Identify which cell holds the provided text, then report its [X, Y] central coordinate. 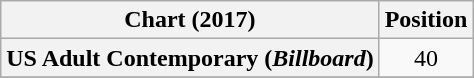
Chart (2017) [190, 20]
Position [426, 20]
US Adult Contemporary (Billboard) [190, 58]
40 [426, 58]
